Locate the cell with the specified text and output its (x, y) center coordinate. 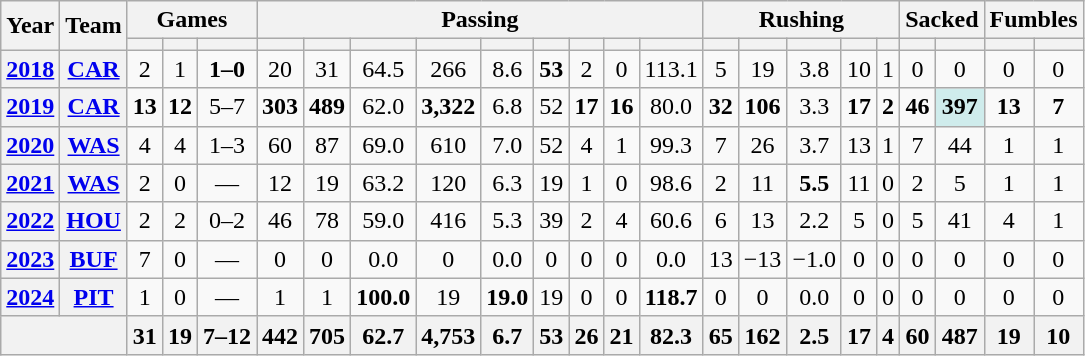
442 (280, 335)
266 (448, 69)
41 (960, 221)
2024 (30, 297)
−13 (762, 259)
1–3 (226, 145)
1–0 (226, 69)
303 (280, 107)
5–7 (226, 107)
7.0 (508, 145)
87 (328, 145)
6.3 (508, 183)
62.0 (384, 107)
Year (30, 26)
99.3 (671, 145)
Rushing (801, 20)
2023 (30, 259)
63.2 (384, 183)
64.5 (384, 69)
20 (280, 69)
69.0 (384, 145)
113.1 (671, 69)
82.3 (671, 335)
106 (762, 107)
Fumbles (1034, 20)
Games (192, 20)
BUF (94, 259)
44 (960, 145)
118.7 (671, 297)
Team (94, 26)
16 (622, 107)
32 (720, 107)
3.7 (814, 145)
610 (448, 145)
2019 (30, 107)
7–12 (226, 335)
0–2 (226, 221)
5.5 (814, 183)
2021 (30, 183)
8.6 (508, 69)
6 (720, 221)
162 (762, 335)
6.7 (508, 335)
19.0 (508, 297)
59.0 (384, 221)
60.6 (671, 221)
120 (448, 183)
2022 (30, 221)
3,322 (448, 107)
3.3 (814, 107)
397 (960, 107)
65 (720, 335)
PIT (94, 297)
2018 (30, 69)
98.6 (671, 183)
4,753 (448, 335)
Passing (480, 20)
2.5 (814, 335)
3.8 (814, 69)
78 (328, 221)
489 (328, 107)
6.8 (508, 107)
39 (552, 221)
HOU (94, 221)
2.2 (814, 221)
416 (448, 221)
2020 (30, 145)
705 (328, 335)
−1.0 (814, 259)
487 (960, 335)
62.7 (384, 335)
Sacked (942, 20)
5.3 (508, 221)
80.0 (671, 107)
21 (622, 335)
100.0 (384, 297)
